Find where the given text appears and provide that cell's center as [x, y] coordinate. 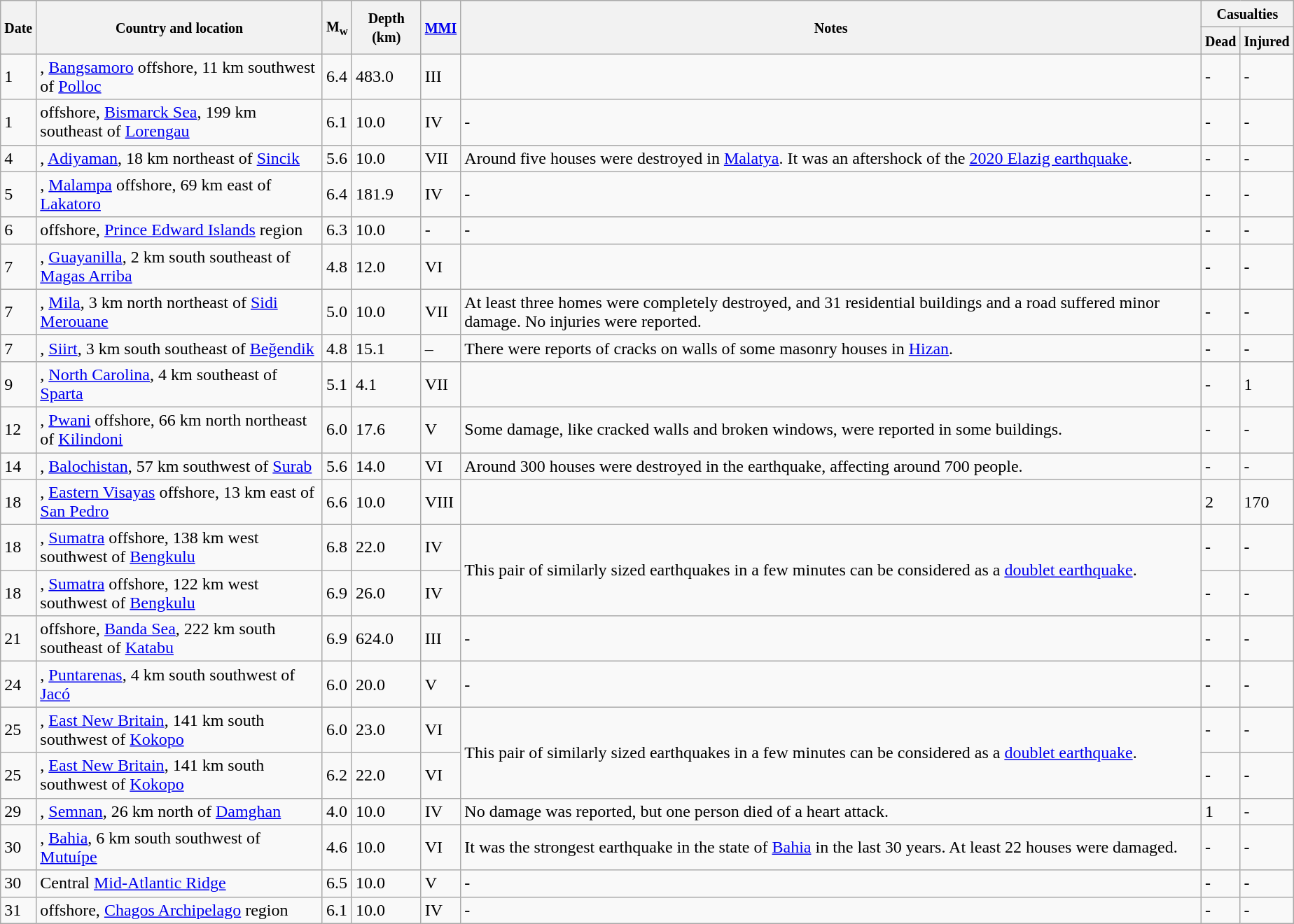
5.1 [337, 384]
, Bangsamoro offshore, 11 km southwest of Polloc [179, 77]
Depth (km) [387, 27]
6.2 [337, 776]
, Puntarenas, 4 km south southwest of Jacó [179, 685]
VIII [441, 503]
There were reports of cracks on walls of some masonry houses in Hizan. [831, 348]
14 [18, 465]
6.8 [337, 547]
5 [18, 195]
, Siirt, 3 km south southeast of Beğendik [179, 348]
17.6 [387, 430]
offshore, Chagos Archipelago region [179, 910]
– [441, 348]
4 [18, 158]
Around five houses were destroyed in Malatya. It was an aftershock of the 2020 Elazig earthquake. [831, 158]
It was the strongest earthquake in the state of Bahia in the last 30 years. At least 22 houses were damaged. [831, 847]
, North Carolina, 4 km southeast of Sparta [179, 384]
24 [18, 685]
23.0 [387, 729]
12 [18, 430]
15.1 [387, 348]
offshore, Prince Edward Islands region [179, 230]
12.0 [387, 266]
Central Mid-Atlantic Ridge [179, 883]
624.0 [387, 638]
Some damage, like cracked walls and broken windows, were reported in some buildings. [831, 430]
26.0 [387, 594]
, Eastern Visayas offshore, 13 km east of San Pedro [179, 503]
, Bahia, 6 km south southwest of Mutuípe [179, 847]
483.0 [387, 77]
4.1 [387, 384]
MMI [441, 27]
2 [1220, 503]
Notes [831, 27]
Injured [1267, 41]
4.6 [337, 847]
At least three homes were completely destroyed, and 31 residential buildings and a road suffered minor damage. No injuries were reported. [831, 312]
29 [18, 811]
, Sumatra offshore, 138 km west southwest of Bengkulu [179, 547]
No damage was reported, but one person died of a heart attack. [831, 811]
Date [18, 27]
, Guayanilla, 2 km south southeast of Magas Arriba [179, 266]
6.3 [337, 230]
21 [18, 638]
Country and location [179, 27]
Casualties [1247, 14]
5.0 [337, 312]
6.6 [337, 503]
, Balochistan, 57 km southwest of Surab [179, 465]
offshore, Banda Sea, 222 km south southeast of Katabu [179, 638]
, Adiyaman, 18 km northeast of Sincik [179, 158]
, Mila, 3 km north northeast of Sidi Merouane [179, 312]
181.9 [387, 195]
, Pwani offshore, 66 km north northeast of Kilindoni [179, 430]
4.0 [337, 811]
6.5 [337, 883]
, Malampa offshore, 69 km east of Lakatoro [179, 195]
14.0 [387, 465]
, Semnan, 26 km north of Damghan [179, 811]
9 [18, 384]
20.0 [387, 685]
Around 300 houses were destroyed in the earthquake, affecting around 700 people. [831, 465]
170 [1267, 503]
6 [18, 230]
, Sumatra offshore, 122 km west southwest of Bengkulu [179, 594]
Mw [337, 27]
offshore, Bismarck Sea, 199 km southeast of Lorengau [179, 122]
Dead [1220, 41]
31 [18, 910]
